Determine the (x, y) coordinate at the center of the cell enclosing the given text.  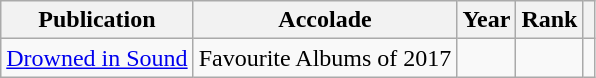
Favourite Albums of 2017 (325, 58)
Rank (550, 20)
Year (486, 20)
Accolade (325, 20)
Drowned in Sound (97, 58)
Publication (97, 20)
